Extract the [X, Y] coordinate from the center of the cell holding the provided text.  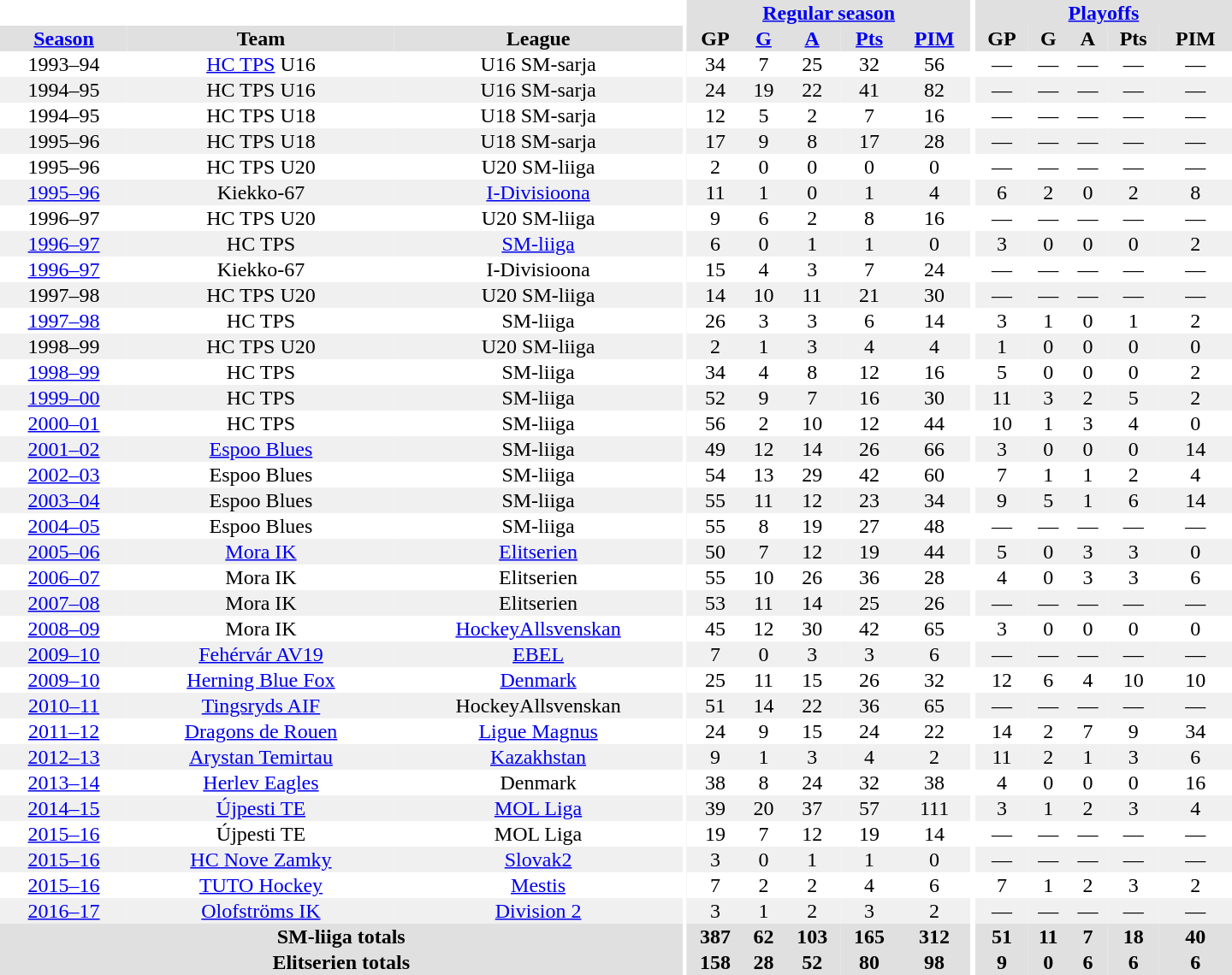
13 [763, 475]
2008–09 [63, 629]
48 [934, 526]
Regular season [829, 13]
2006–07 [63, 577]
66 [934, 449]
18 [1134, 937]
Olofströms IK [261, 911]
158 [715, 962]
2003–04 [63, 500]
40 [1196, 937]
165 [869, 937]
Fehérvár AV19 [261, 654]
98 [934, 962]
2005–06 [63, 552]
SM-liiga totals [341, 937]
29 [813, 475]
2007–08 [63, 603]
Team [261, 38]
41 [869, 90]
49 [715, 449]
312 [934, 937]
Kazakhstan [539, 757]
27 [869, 526]
23 [869, 500]
Dragons de Rouen [261, 731]
Arystan Temirtau [261, 757]
39 [715, 808]
TUTO Hockey [261, 885]
2002–03 [63, 475]
Herlev Eagles [261, 783]
Slovak2 [539, 860]
54 [715, 475]
2014–15 [63, 808]
League [539, 38]
21 [869, 295]
2013–14 [63, 783]
53 [715, 603]
2012–13 [63, 757]
Mestis [539, 885]
2016–17 [63, 911]
1993–94 [63, 64]
57 [869, 808]
2000–01 [63, 423]
37 [813, 808]
2001–02 [63, 449]
Playoffs [1104, 13]
387 [715, 937]
2011–12 [63, 731]
Season [63, 38]
EBEL [539, 654]
60 [934, 475]
45 [715, 629]
HC Nove Zamky [261, 860]
1999–00 [63, 398]
Tingsryds AIF [261, 706]
Elitserien totals [341, 962]
50 [715, 552]
80 [869, 962]
2004–05 [63, 526]
20 [763, 808]
62 [763, 937]
Ligue Magnus [539, 731]
103 [813, 937]
82 [934, 90]
111 [934, 808]
2010–11 [63, 706]
Herning Blue Fox [261, 680]
Division 2 [539, 911]
